Provide the (X, Y) coordinate of the cell's center where the given text is located.  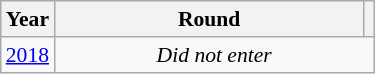
Round (209, 19)
Did not enter (214, 55)
2018 (28, 55)
Year (28, 19)
